Find where the given text appears and provide that cell's center as (X, Y) coordinate. 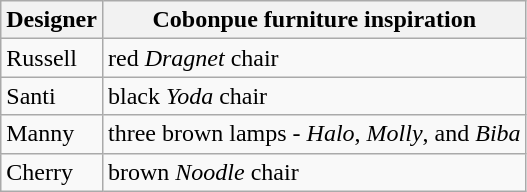
Russell (52, 58)
red Dragnet chair (314, 58)
black Yoda chair (314, 96)
brown Noodle chair (314, 172)
Cobonpue furniture inspiration (314, 20)
Designer (52, 20)
Cherry (52, 172)
Manny (52, 134)
three brown lamps - Halo, Molly, and Biba (314, 134)
Santi (52, 96)
